Extract the (x, y) coordinate from the center of the cell holding the provided text.  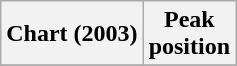
Chart (2003) (72, 34)
Peakposition (189, 34)
